Identify which cell holds the provided text, then report its (X, Y) central coordinate. 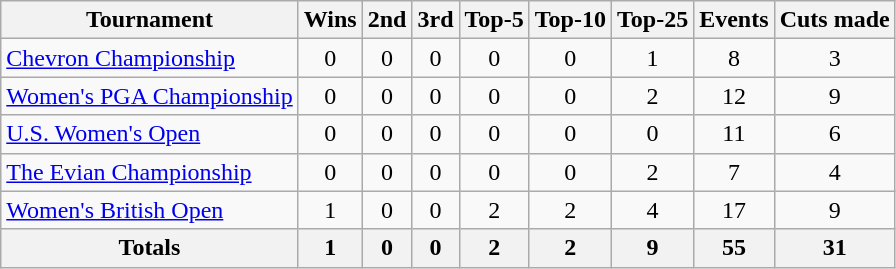
Top-5 (494, 20)
6 (834, 134)
2nd (387, 20)
Women's British Open (150, 210)
3rd (436, 20)
7 (734, 172)
Totals (150, 248)
12 (734, 96)
17 (734, 210)
Events (734, 20)
U.S. Women's Open (150, 134)
Women's PGA Championship (150, 96)
31 (834, 248)
3 (834, 58)
Tournament (150, 20)
Wins (330, 20)
11 (734, 134)
Top-10 (570, 20)
The Evian Championship (150, 172)
Top-25 (652, 20)
Cuts made (834, 20)
Chevron Championship (150, 58)
8 (734, 58)
55 (734, 248)
